Locate the cell with the specified text and output its [X, Y] center coordinate. 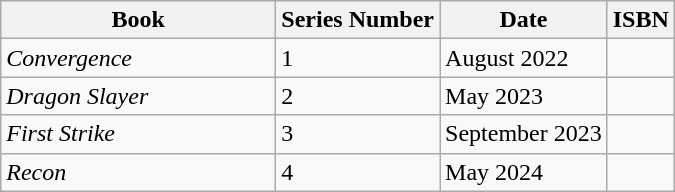
4 [358, 172]
Convergence [138, 58]
September 2023 [524, 134]
Date [524, 20]
2 [358, 96]
Recon [138, 172]
Book [138, 20]
Series Number [358, 20]
May 2023 [524, 96]
3 [358, 134]
1 [358, 58]
August 2022 [524, 58]
May 2024 [524, 172]
Dragon Slayer [138, 96]
ISBN [640, 20]
First Strike [138, 134]
